Determine the [x, y] coordinate at the center of the cell enclosing the given text.  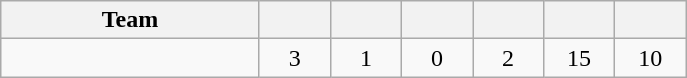
15 [580, 58]
2 [508, 58]
10 [650, 58]
1 [366, 58]
Team [130, 20]
0 [436, 58]
3 [294, 58]
